Return (X, Y) of the center of cell containing provided text 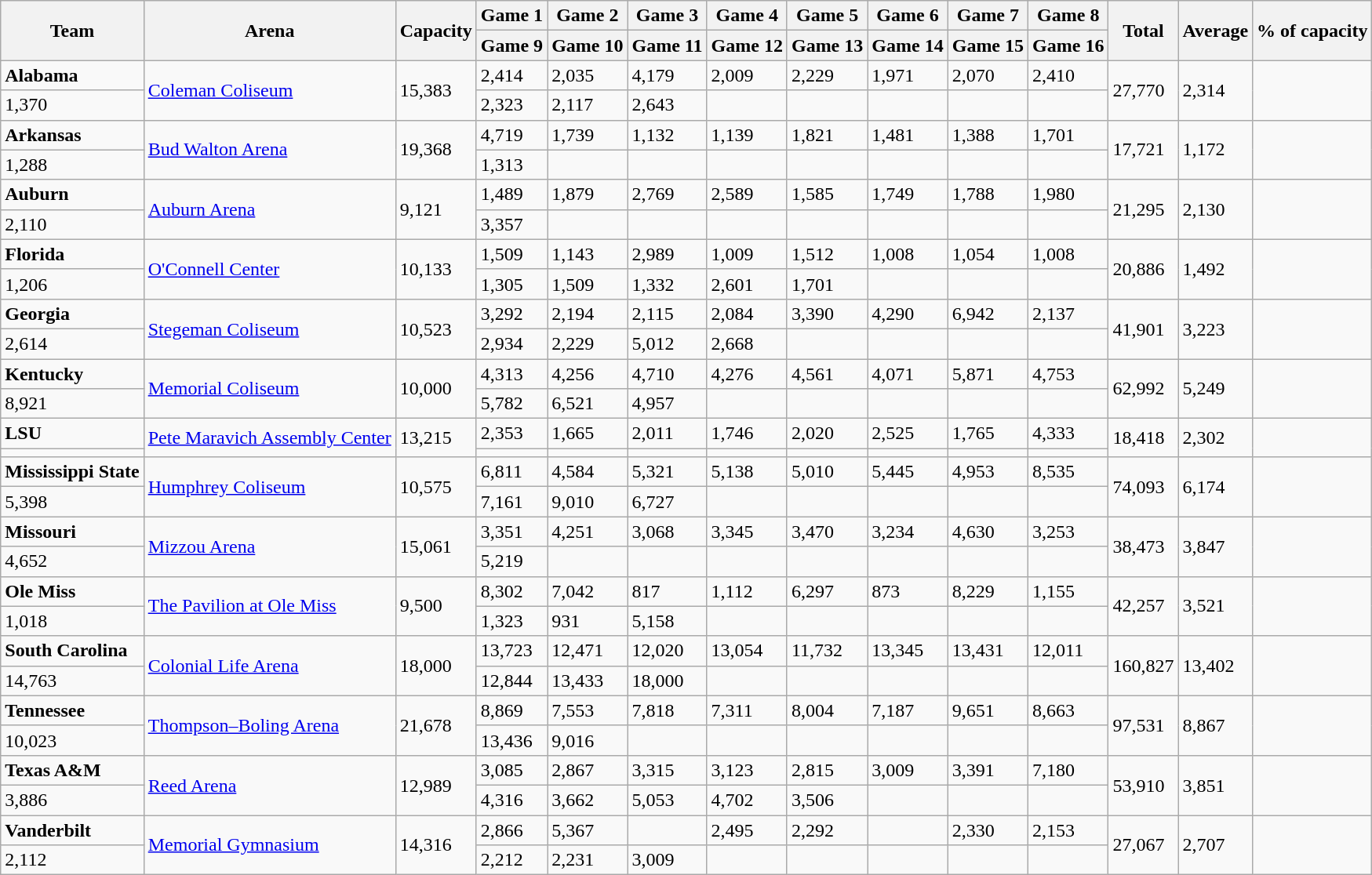
4,630 (988, 532)
2,292 (827, 830)
7,818 (667, 710)
1,009 (747, 254)
Bud Walton Arena (270, 150)
1,323 (511, 621)
2,153 (1068, 830)
3,351 (511, 532)
1,388 (988, 135)
2,011 (667, 434)
2,643 (667, 105)
1,139 (747, 135)
10,000 (436, 389)
Arkansas (72, 135)
Game 9 (511, 45)
1,132 (667, 135)
Ole Miss (72, 591)
7,311 (747, 710)
1,143 (588, 254)
2,020 (827, 434)
2,084 (747, 314)
1,305 (511, 284)
3,521 (1216, 606)
14,316 (436, 845)
62,992 (1144, 389)
1,765 (988, 434)
Game 5 (827, 16)
12,844 (511, 681)
4,333 (1068, 434)
5,445 (908, 472)
Texas A&M (72, 770)
3,506 (827, 800)
3,234 (908, 532)
2,110 (72, 224)
6,811 (511, 472)
1,971 (908, 75)
2,212 (511, 860)
8,535 (1068, 472)
3,847 (1216, 546)
7,553 (588, 710)
1,172 (1216, 150)
27,770 (1144, 90)
Game 8 (1068, 16)
42,257 (1144, 606)
13,215 (436, 437)
Alabama (72, 75)
931 (588, 621)
9,651 (988, 710)
Game 10 (588, 45)
3,223 (1216, 329)
South Carolina (72, 651)
Florida (72, 254)
8,229 (988, 591)
1,155 (1068, 591)
8,004 (827, 710)
Auburn (72, 194)
4,276 (747, 374)
Colonial Life Arena (270, 666)
Pete Maravich Assembly Center (270, 437)
5,012 (667, 343)
2,314 (1216, 90)
53,910 (1144, 785)
13,054 (747, 651)
3,851 (1216, 785)
12,011 (1068, 651)
20,886 (1144, 269)
1,206 (72, 284)
18,418 (1144, 437)
Reed Arena (270, 785)
2,601 (747, 284)
2,495 (747, 830)
Auburn Arena (270, 209)
13,431 (988, 651)
4,957 (667, 404)
38,473 (1144, 546)
1,481 (908, 135)
12,471 (588, 651)
17,721 (1144, 150)
2,137 (1068, 314)
Game 3 (667, 16)
1,665 (588, 434)
Kentucky (72, 374)
1,288 (72, 165)
10,523 (436, 329)
8,663 (1068, 710)
Arena (270, 31)
5,782 (511, 404)
4,561 (827, 374)
2,194 (588, 314)
1,788 (988, 194)
1,313 (511, 165)
2,117 (588, 105)
Thompson–Boling Arena (270, 725)
2,934 (511, 343)
5,010 (827, 472)
Game 14 (908, 45)
6,727 (667, 502)
4,710 (667, 374)
Humphrey Coliseum (270, 487)
9,121 (436, 209)
Team (72, 31)
12,989 (436, 785)
1,585 (827, 194)
19,368 (436, 150)
4,702 (747, 800)
2,668 (747, 343)
13,436 (511, 740)
2,035 (588, 75)
4,316 (511, 800)
873 (908, 591)
2,525 (908, 434)
15,061 (436, 546)
Total (1144, 31)
1,749 (908, 194)
21,295 (1144, 209)
13,402 (1216, 666)
Coleman Coliseum (270, 90)
5,053 (667, 800)
5,219 (511, 561)
6,174 (1216, 487)
Memorial Gymnasium (270, 845)
7,042 (588, 591)
1,879 (588, 194)
4,953 (988, 472)
3,357 (511, 224)
2,330 (988, 830)
12,020 (667, 651)
2,614 (72, 343)
1,739 (588, 135)
8,302 (511, 591)
Game 7 (988, 16)
3,085 (511, 770)
7,180 (1068, 770)
21,678 (436, 725)
O'Connell Center (270, 269)
8,869 (511, 710)
4,652 (72, 561)
9,016 (588, 740)
1,746 (747, 434)
4,071 (908, 374)
41,901 (1144, 329)
1,980 (1068, 194)
2,323 (511, 105)
3,345 (747, 532)
1,370 (72, 105)
8,867 (1216, 725)
Mizzou Arena (270, 546)
13,345 (908, 651)
11,732 (827, 651)
4,753 (1068, 374)
160,827 (1144, 666)
Game 12 (747, 45)
Game 13 (827, 45)
2,414 (511, 75)
4,256 (588, 374)
74,093 (1144, 487)
6,297 (827, 591)
Mississippi State (72, 472)
2,070 (988, 75)
Tennessee (72, 710)
8,921 (72, 404)
Game 1 (511, 16)
3,253 (1068, 532)
3,315 (667, 770)
% of capacity (1312, 31)
Game 2 (588, 16)
Game 11 (667, 45)
27,067 (1144, 845)
1,492 (1216, 269)
3,123 (747, 770)
1,512 (827, 254)
3,886 (72, 800)
6,521 (588, 404)
1,821 (827, 135)
4,313 (511, 374)
5,367 (588, 830)
13,433 (588, 681)
1,332 (667, 284)
7,161 (511, 502)
4,290 (908, 314)
Georgia (72, 314)
4,584 (588, 472)
2,112 (72, 860)
2,989 (667, 254)
4,251 (588, 532)
1,489 (511, 194)
817 (667, 591)
2,815 (827, 770)
1,054 (988, 254)
3,662 (588, 800)
Average (1216, 31)
2,707 (1216, 845)
1,018 (72, 621)
Missouri (72, 532)
3,292 (511, 314)
5,249 (1216, 389)
Game 6 (908, 16)
6,942 (988, 314)
The Pavilion at Ole Miss (270, 606)
1,112 (747, 591)
3,390 (827, 314)
LSU (72, 434)
9,500 (436, 606)
10,575 (436, 487)
2,231 (588, 860)
2,589 (747, 194)
4,719 (511, 135)
Game 4 (747, 16)
3,391 (988, 770)
3,470 (827, 532)
97,531 (1144, 725)
Capacity (436, 31)
2,302 (1216, 437)
2,115 (667, 314)
Memorial Coliseum (270, 389)
2,410 (1068, 75)
7,187 (908, 710)
2,353 (511, 434)
2,866 (511, 830)
Vanderbilt (72, 830)
5,321 (667, 472)
5,398 (72, 502)
Game 16 (1068, 45)
10,133 (436, 269)
5,138 (747, 472)
3,068 (667, 532)
Stegeman Coliseum (270, 329)
9,010 (588, 502)
5,871 (988, 374)
2,769 (667, 194)
10,023 (72, 740)
2,867 (588, 770)
14,763 (72, 681)
2,130 (1216, 209)
2,009 (747, 75)
13,723 (511, 651)
15,383 (436, 90)
5,158 (667, 621)
Game 15 (988, 45)
4,179 (667, 75)
